Capture the cell that displays the provided text and extract its (X, Y) central coordinate. 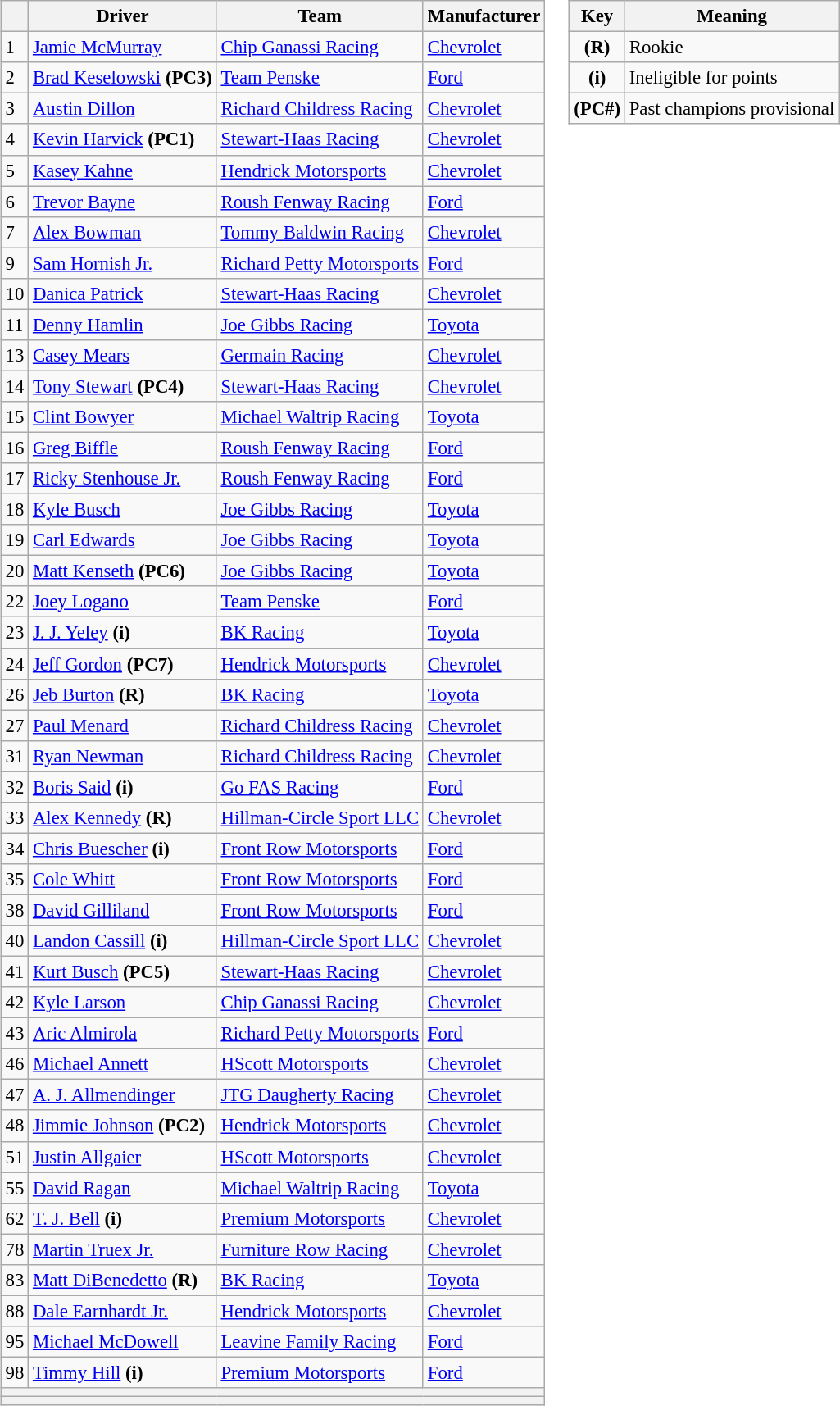
33 (15, 817)
Michael Annett (123, 1064)
JTG Daugherty Racing (320, 1095)
Casey Mears (123, 356)
Manufacturer (484, 16)
Ineligible for points (731, 78)
15 (15, 417)
4 (15, 139)
78 (15, 1249)
Ricky Stenhouse Jr. (123, 479)
13 (15, 356)
23 (15, 633)
16 (15, 448)
19 (15, 540)
46 (15, 1064)
62 (15, 1218)
31 (15, 756)
43 (15, 1034)
Paul Menard (123, 726)
Kevin Harvick (PC1) (123, 139)
17 (15, 479)
Matt DiBenedetto (R) (123, 1280)
24 (15, 663)
18 (15, 510)
22 (15, 602)
26 (15, 694)
Team (320, 16)
Tommy Baldwin Racing (320, 232)
Go FAS Racing (320, 787)
Joey Logano (123, 602)
Key (597, 16)
Austin Dillon (123, 109)
48 (15, 1126)
34 (15, 849)
Boris Said (i) (123, 787)
98 (15, 1372)
Alex Kennedy (R) (123, 817)
Kyle Larson (123, 1003)
Leavine Family Racing (320, 1342)
88 (15, 1311)
David Ragan (123, 1188)
27 (15, 726)
Ryan Newman (123, 756)
Matt Kenseth (PC6) (123, 571)
Rookie (731, 48)
Past champions provisional (731, 109)
5 (15, 171)
Martin Truex Jr. (123, 1249)
Tony Stewart (PC4) (123, 386)
Chris Buescher (i) (123, 849)
35 (15, 880)
2 (15, 78)
1 (15, 48)
95 (15, 1342)
Cole Whitt (123, 880)
Brad Keselowski (PC3) (123, 78)
(R) (597, 48)
42 (15, 1003)
Driver (123, 16)
55 (15, 1188)
51 (15, 1157)
47 (15, 1095)
Meaning (731, 16)
14 (15, 386)
20 (15, 571)
Greg Biffle (123, 448)
Justin Allgaier (123, 1157)
(i) (597, 78)
83 (15, 1280)
Michael McDowell (123, 1342)
41 (15, 971)
Jeb Burton (R) (123, 694)
Timmy Hill (i) (123, 1372)
Jimmie Johnson (PC2) (123, 1126)
David Gilliland (123, 910)
Jeff Gordon (PC7) (123, 663)
7 (15, 232)
Germain Racing (320, 356)
Sam Hornish Jr. (123, 263)
Alex Bowman (123, 232)
Clint Bowyer (123, 417)
Jamie McMurray (123, 48)
Carl Edwards (123, 540)
Denny Hamlin (123, 325)
J. J. Yeley (i) (123, 633)
Landon Cassill (i) (123, 941)
A. J. Allmendinger (123, 1095)
T. J. Bell (i) (123, 1218)
38 (15, 910)
Kurt Busch (PC5) (123, 971)
9 (15, 263)
Aric Almirola (123, 1034)
Trevor Bayne (123, 202)
6 (15, 202)
Kasey Kahne (123, 171)
Kyle Busch (123, 510)
3 (15, 109)
Furniture Row Racing (320, 1249)
11 (15, 325)
Dale Earnhardt Jr. (123, 1311)
32 (15, 787)
10 (15, 293)
40 (15, 941)
Danica Patrick (123, 293)
(PC#) (597, 109)
